Extract the (X, Y) coordinate from the center of the cell holding the provided text.  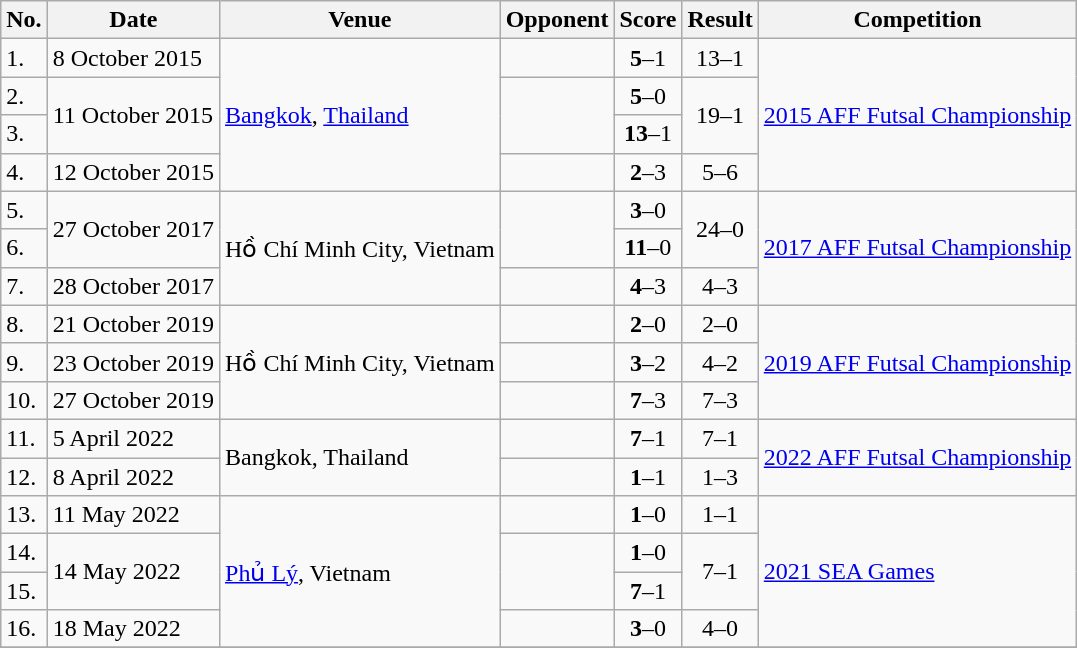
19–1 (720, 115)
14 May 2022 (133, 572)
12 October 2015 (133, 172)
23 October 2019 (133, 362)
5–6 (720, 172)
7. (24, 286)
2017 AFF Futsal Championship (917, 248)
21 October 2019 (133, 324)
8 April 2022 (133, 477)
11 May 2022 (133, 515)
14. (24, 553)
11 October 2015 (133, 115)
No. (24, 20)
5–1 (648, 58)
4. (24, 172)
18 May 2022 (133, 629)
8. (24, 324)
2015 AFF Futsal Championship (917, 115)
2022 AFF Futsal Championship (917, 457)
Result (720, 20)
2–3 (648, 172)
13. (24, 515)
3. (24, 134)
5 April 2022 (133, 438)
Date (133, 20)
Score (648, 20)
2019 AFF Futsal Championship (917, 362)
24–0 (720, 229)
12. (24, 477)
Phủ Lý, Vietnam (360, 572)
Venue (360, 20)
8 October 2015 (133, 58)
11. (24, 438)
11–0 (648, 248)
16. (24, 629)
27 October 2019 (133, 400)
3–2 (648, 362)
Competition (917, 20)
4–2 (720, 362)
9. (24, 362)
2. (24, 96)
5–0 (648, 96)
28 October 2017 (133, 286)
4–0 (720, 629)
10. (24, 400)
15. (24, 591)
Opponent (557, 20)
1–3 (720, 477)
1. (24, 58)
27 October 2017 (133, 229)
5. (24, 210)
2021 SEA Games (917, 572)
6. (24, 248)
